Extract the [x, y] coordinate from the center of the cell holding the provided text.  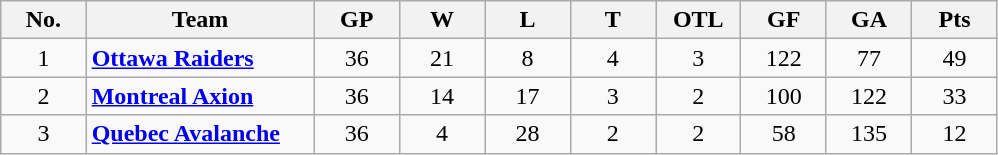
12 [954, 134]
GA [868, 20]
Team [200, 20]
135 [868, 134]
Ottawa Raiders [200, 58]
Quebec Avalanche [200, 134]
GP [356, 20]
GF [784, 20]
14 [442, 96]
33 [954, 96]
1 [44, 58]
21 [442, 58]
100 [784, 96]
Pts [954, 20]
W [442, 20]
17 [528, 96]
77 [868, 58]
58 [784, 134]
OTL [698, 20]
28 [528, 134]
No. [44, 20]
8 [528, 58]
L [528, 20]
Montreal Axion [200, 96]
49 [954, 58]
T [612, 20]
